Detect which cell encompasses the target text, then output its [X, Y] center coordinate. 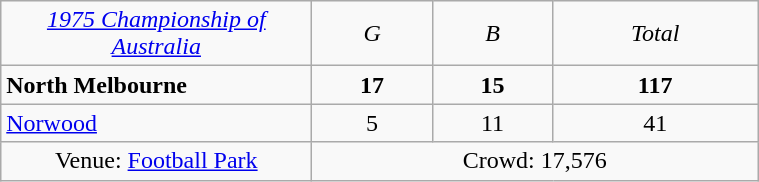
Crowd: 17,576 [535, 161]
15 [492, 85]
17 [372, 85]
117 [656, 85]
G [372, 34]
North Melbourne [156, 85]
41 [656, 123]
Venue: Football Park [156, 161]
11 [492, 123]
1975 Championship of Australia [156, 34]
Total [656, 34]
5 [372, 123]
B [492, 34]
Norwood [156, 123]
